For the text-containing cell, return its midpoint in (X, Y) coordinate format. 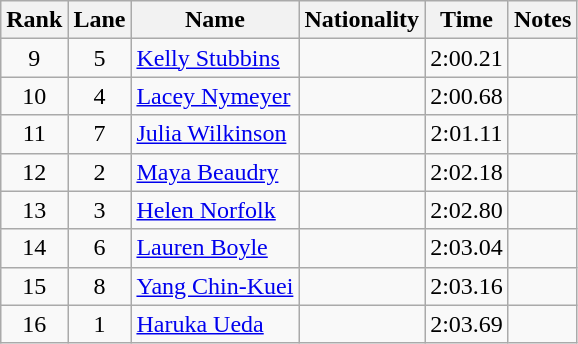
2:00.21 (467, 58)
2:00.68 (467, 96)
6 (100, 248)
4 (100, 96)
2:03.69 (467, 324)
Lauren Boyle (215, 248)
2:02.18 (467, 172)
15 (34, 286)
11 (34, 134)
10 (34, 96)
Julia Wilkinson (215, 134)
Kelly Stubbins (215, 58)
7 (100, 134)
Time (467, 20)
Helen Norfolk (215, 210)
2:01.11 (467, 134)
Haruka Ueda (215, 324)
3 (100, 210)
12 (34, 172)
2:02.80 (467, 210)
8 (100, 286)
9 (34, 58)
Lacey Nymeyer (215, 96)
Name (215, 20)
14 (34, 248)
Maya Beaudry (215, 172)
1 (100, 324)
2:03.16 (467, 286)
Nationality (362, 20)
Rank (34, 20)
16 (34, 324)
5 (100, 58)
Lane (100, 20)
Yang Chin-Kuei (215, 286)
13 (34, 210)
Notes (542, 20)
2:03.04 (467, 248)
2 (100, 172)
